Pinpoint the cell where the given text exists, returning its [x, y] midpoint coordinate. 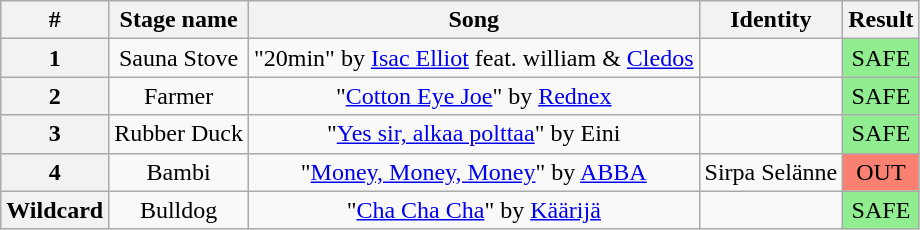
4 [55, 172]
"Cha Cha Cha" by Käärijä [474, 210]
Identity [771, 20]
Bambi [179, 172]
# [55, 20]
Stage name [179, 20]
Wildcard [55, 210]
Bulldog [179, 210]
Result [881, 20]
Rubber Duck [179, 134]
Song [474, 20]
Farmer [179, 96]
"Cotton Eye Joe" by Rednex [474, 96]
Sauna Stove [179, 58]
"Money, Money, Money" by ABBA [474, 172]
"20min" by Isac Elliot feat. william & Cledos [474, 58]
Sirpa Selänne [771, 172]
3 [55, 134]
"Yes sir, alkaa polttaa" by Eini [474, 134]
1 [55, 58]
2 [55, 96]
OUT [881, 172]
